Identify which cell holds the provided text, then report its [X, Y] central coordinate. 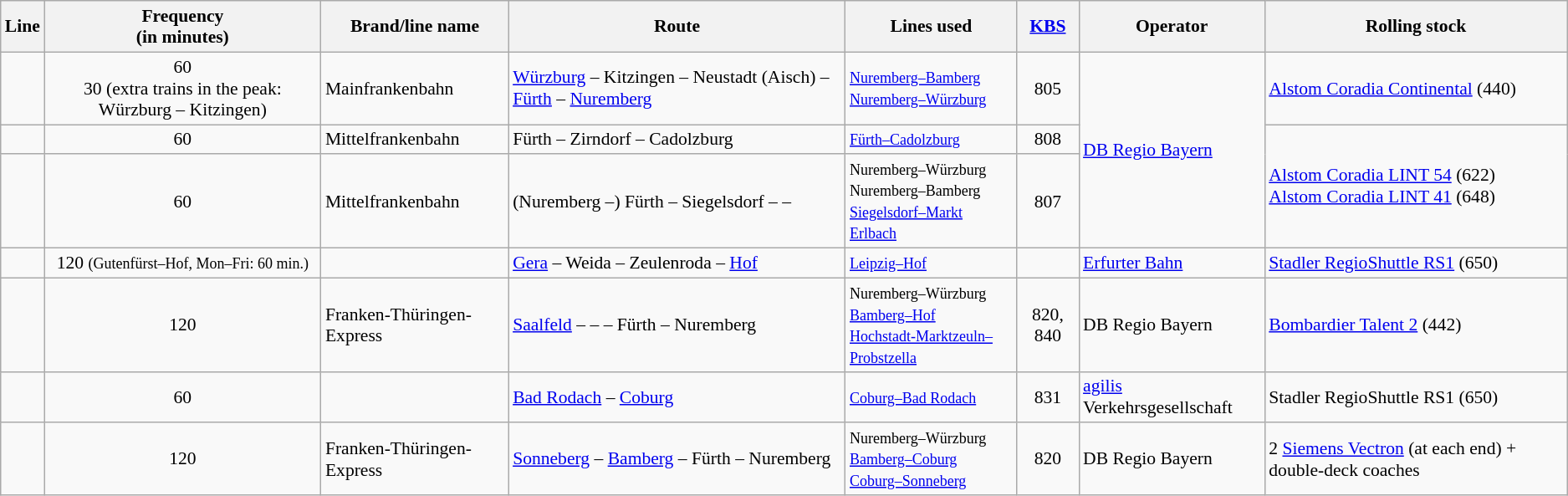
Coburg–Bad Rodach [932, 396]
agilis Verkehrsgesellschaft [1172, 396]
Mainfrankenbahn [415, 89]
Nuremberg–BambergNuremberg–Würzburg [932, 89]
120 (Gutenfürst–Hof, Mon–Fri: 60 min.) [182, 263]
Line [23, 27]
Fürth – Zirndorf – Cadolzburg [677, 140]
Leipzig–Hof [932, 263]
820, 840 [1048, 325]
Nuremberg–WürzburgBamberg–CoburgCoburg–Sonneberg [932, 460]
KBS [1048, 27]
Nuremberg–WürzburgNuremberg–BambergSiegelsdorf–Markt Erlbach [932, 202]
Lines used [932, 27]
Operator [1172, 27]
Fürth–Cadolzburg [932, 140]
805 [1048, 89]
Alstom Coradia Continental (440) [1415, 89]
Rolling stock [1415, 27]
Nuremberg–WürzburgBamberg–HofHochstadt-Marktzeuln–Probstzella [932, 325]
Brand/line name [415, 27]
Würzburg – Kitzingen – Neustadt (Aisch) – Fürth – Nuremberg [677, 89]
2 Siemens Vectron (at each end) + double-deck coaches [1415, 460]
Frequency(in minutes) [182, 27]
Erfurter Bahn [1172, 263]
6030 (extra trains in the peak: Würzburg – Kitzingen) [182, 89]
831 [1048, 396]
Bombardier Talent 2 (442) [1415, 325]
Bad Rodach – Coburg [677, 396]
808 [1048, 140]
Sonneberg – Bamberg – Fürth – Nuremberg [677, 460]
Route [677, 27]
820 [1048, 460]
807 [1048, 202]
Gera – Weida – Zeulenroda – Hof [677, 263]
Saalfeld – – – Fürth – Nuremberg [677, 325]
Alstom Coradia LINT 54 (622)Alstom Coradia LINT 41 (648) [1415, 187]
(Nuremberg –) Fürth – Siegelsdorf – – [677, 202]
